Provide the (x, y) coordinate of the cell's center where the given text is located.  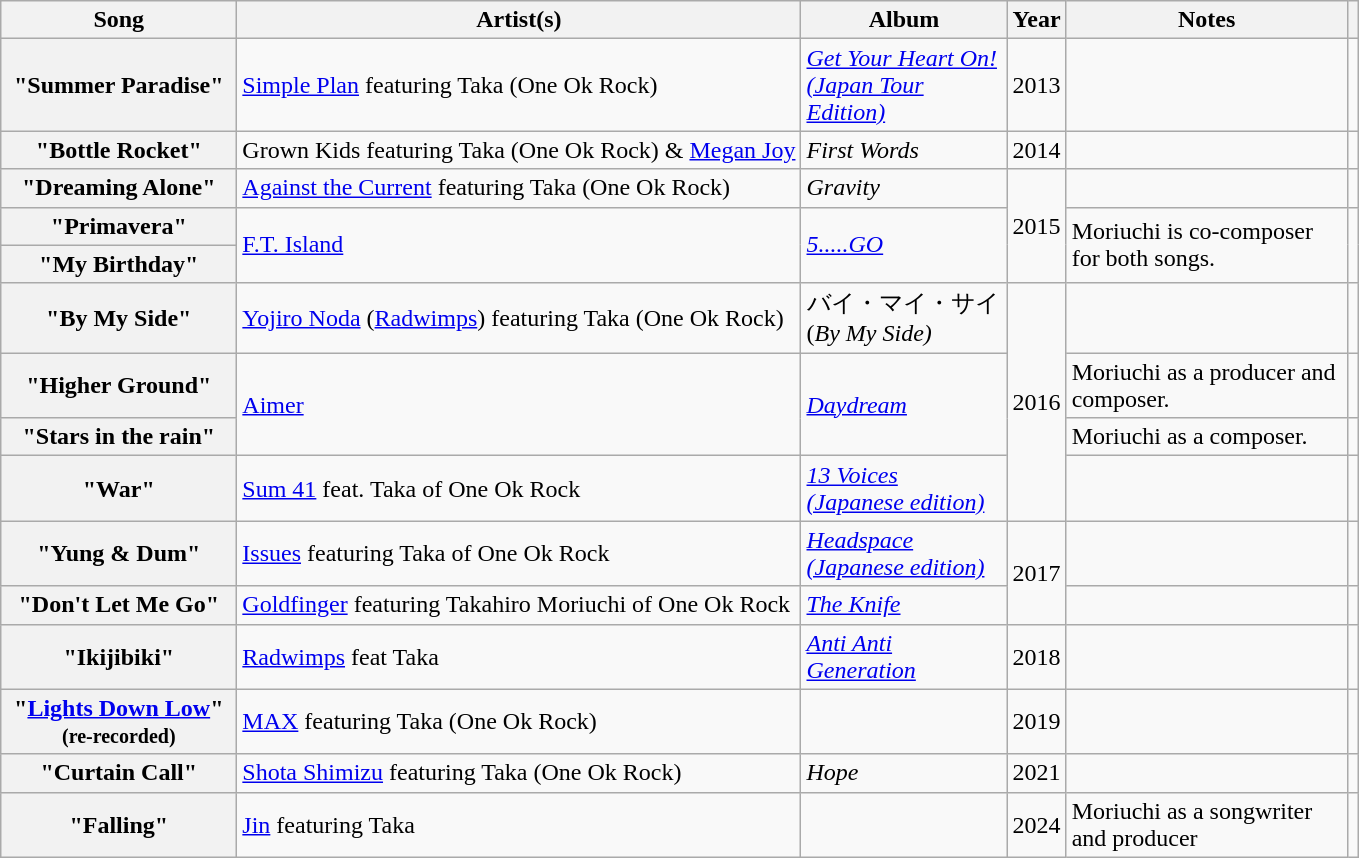
"Yung & Dum" (119, 554)
2014 (1036, 150)
5.....GO (904, 245)
13 Voices (Japanese edition) (904, 488)
F.T. Island (519, 245)
Sum 41 feat. Taka of One Ok Rock (519, 488)
"War" (119, 488)
Aimer (519, 404)
Hope (904, 773)
Simple Plan featuring Taka (One Ok Rock) (519, 85)
"Higher Ground" (119, 386)
"Dreaming Alone" (119, 188)
2019 (1036, 722)
Grown Kids featuring Taka (One Ok Rock) & Megan Joy (519, 150)
MAX featuring Taka (One Ok Rock) (519, 722)
Issues featuring Taka of One Ok Rock (519, 554)
"Don't Let Me Go" (119, 605)
Moriuchi is co-composer for both songs. (1206, 245)
Artist(s) (519, 20)
Album (904, 20)
2016 (1036, 402)
Shota Shimizu featuring Taka (One Ok Rock) (519, 773)
バイ・マイ・サイ(By My Side) (904, 318)
Moriuchi as a producer and composer. (1206, 386)
2015 (1036, 226)
"Summer Paradise" (119, 85)
Goldfinger featuring Takahiro Moriuchi of One Ok Rock (519, 605)
Moriuchi as a composer. (1206, 437)
Moriuchi as a songwriter and producer (1206, 824)
"My Birthday" (119, 264)
Year (1036, 20)
2017 (1036, 572)
"Stars in the rain" (119, 437)
"Lights Down Low"(re-recorded) (119, 722)
"Curtain Call" (119, 773)
Against the Current featuring Taka (One Ok Rock) (519, 188)
Headspace (Japanese edition) (904, 554)
Song (119, 20)
"Falling" (119, 824)
2018 (1036, 656)
2024 (1036, 824)
"By My Side" (119, 318)
"Primavera" (119, 226)
2013 (1036, 85)
Get Your Heart On! (Japan Tour Edition) (904, 85)
"Bottle Rocket" (119, 150)
Radwimps feat Taka (519, 656)
Gravity (904, 188)
2021 (1036, 773)
Notes (1206, 20)
Daydream (904, 404)
"Ikijibiki" (119, 656)
First Words (904, 150)
Anti Anti Generation (904, 656)
Jin featuring Taka (519, 824)
The Knife (904, 605)
Yojiro Noda (Radwimps) featuring Taka (One Ok Rock) (519, 318)
